Scan for the cell matching the given text and deliver its [X, Y] coordinate at center. 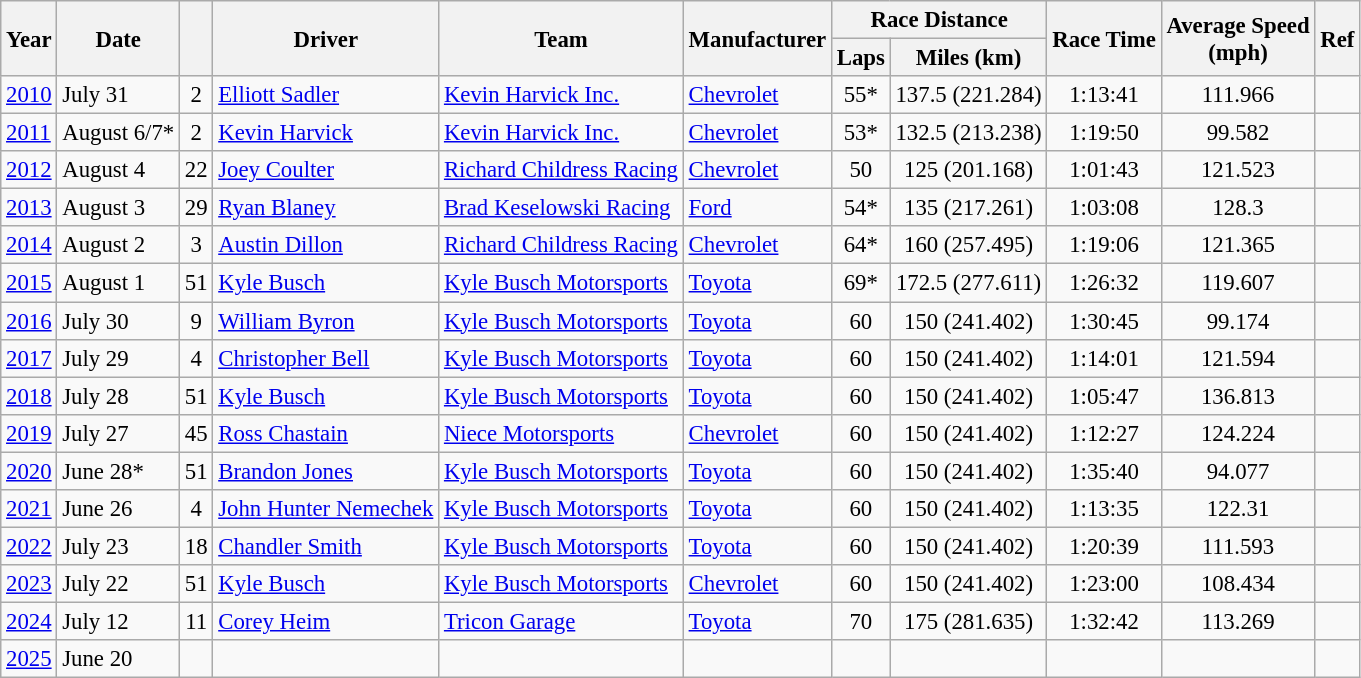
11 [196, 621]
July 30 [118, 321]
Austin Dillon [326, 245]
1:13:41 [1104, 95]
Date [118, 38]
160 (257.495) [968, 245]
Joey Coulter [326, 170]
70 [860, 621]
69* [860, 283]
Race Time [1104, 38]
29 [196, 208]
113.269 [1238, 621]
Ryan Blaney [326, 208]
2024 [29, 621]
175 (281.635) [968, 621]
54* [860, 208]
July 29 [118, 358]
Corey Heim [326, 621]
June 28* [118, 471]
50 [860, 170]
Ross Chastain [326, 433]
3 [196, 245]
1:23:00 [1104, 584]
2018 [29, 396]
1:35:40 [1104, 471]
136.813 [1238, 396]
128.3 [1238, 208]
Brad Keselowski Racing [562, 208]
Miles (km) [968, 58]
July 31 [118, 95]
125 (201.168) [968, 170]
2021 [29, 509]
Tricon Garage [562, 621]
Elliott Sadler [326, 95]
135 (217.261) [968, 208]
124.224 [1238, 433]
94.077 [1238, 471]
2015 [29, 283]
2011 [29, 133]
August 4 [118, 170]
1:12:27 [1104, 433]
137.5 (221.284) [968, 95]
1:03:08 [1104, 208]
132.5 (213.238) [968, 133]
18 [196, 546]
Brandon Jones [326, 471]
Ref [1338, 38]
2010 [29, 95]
121.365 [1238, 245]
2019 [29, 433]
June 26 [118, 509]
1:13:35 [1104, 509]
Driver [326, 38]
1:32:42 [1104, 621]
99.582 [1238, 133]
John Hunter Nemechek [326, 509]
1:19:06 [1104, 245]
1:26:32 [1104, 283]
2023 [29, 584]
Average Speed(mph) [1238, 38]
108.434 [1238, 584]
Laps [860, 58]
Niece Motorsports [562, 433]
July 28 [118, 396]
August 2 [118, 245]
9 [196, 321]
1:30:45 [1104, 321]
111.593 [1238, 546]
122.31 [1238, 509]
2014 [29, 245]
64* [860, 245]
55* [860, 95]
121.523 [1238, 170]
August 6/7* [118, 133]
172.5 (277.611) [968, 283]
July 23 [118, 546]
June 20 [118, 659]
121.594 [1238, 358]
Ford [757, 208]
119.607 [1238, 283]
1:01:43 [1104, 170]
Chandler Smith [326, 546]
Christopher Bell [326, 358]
William Byron [326, 321]
99.174 [1238, 321]
August 1 [118, 283]
July 12 [118, 621]
1:14:01 [1104, 358]
1:19:50 [1104, 133]
1:05:47 [1104, 396]
Kevin Harvick [326, 133]
2012 [29, 170]
22 [196, 170]
August 3 [118, 208]
45 [196, 433]
July 22 [118, 584]
2016 [29, 321]
2017 [29, 358]
2025 [29, 659]
Race Distance [939, 20]
111.966 [1238, 95]
2020 [29, 471]
2013 [29, 208]
Team [562, 38]
July 27 [118, 433]
53* [860, 133]
1:20:39 [1104, 546]
Year [29, 38]
2022 [29, 546]
Manufacturer [757, 38]
